Find where the given text appears and provide that cell's center as [X, Y] coordinate. 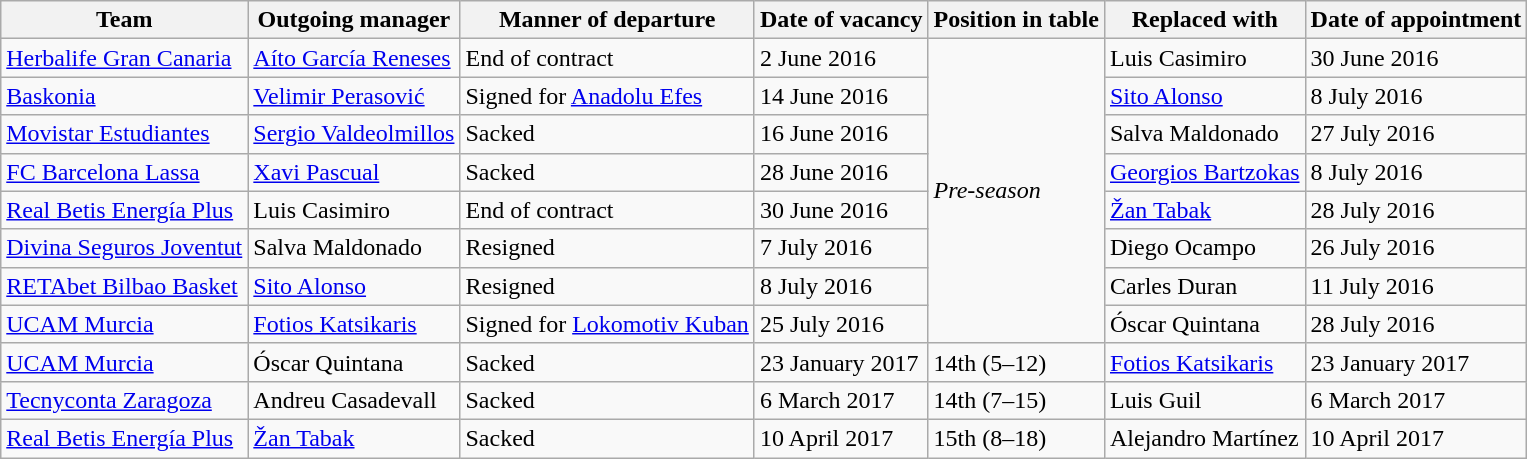
Georgios Bartzokas [1204, 172]
Herbalife Gran Canaria [124, 58]
Date of vacancy [841, 20]
Velimir Perasović [354, 96]
FC Barcelona Lassa [124, 172]
2 June 2016 [841, 58]
27 July 2016 [1416, 134]
Aíto García Reneses [354, 58]
7 July 2016 [841, 248]
16 June 2016 [841, 134]
Pre-season [1016, 191]
Outgoing manager [354, 20]
Date of appointment [1416, 20]
Andreu Casadevall [354, 400]
25 July 2016 [841, 324]
14 June 2016 [841, 96]
Movistar Estudiantes [124, 134]
28 June 2016 [841, 172]
Divina Seguros Joventut [124, 248]
Tecnyconta Zaragoza [124, 400]
Xavi Pascual [354, 172]
15th (8–18) [1016, 438]
11 July 2016 [1416, 286]
Signed for Anadolu Efes [607, 96]
Luis Guil [1204, 400]
Team [124, 20]
26 July 2016 [1416, 248]
Diego Ocampo [1204, 248]
14th (7–15) [1016, 400]
RETAbet Bilbao Basket [124, 286]
Manner of departure [607, 20]
Alejandro Martínez [1204, 438]
Baskonia [124, 96]
Position in table [1016, 20]
Carles Duran [1204, 286]
Replaced with [1204, 20]
Sergio Valdeolmillos [354, 134]
14th (5–12) [1016, 362]
Signed for Lokomotiv Kuban [607, 324]
